Identify which cell holds the provided text, then report its (x, y) central coordinate. 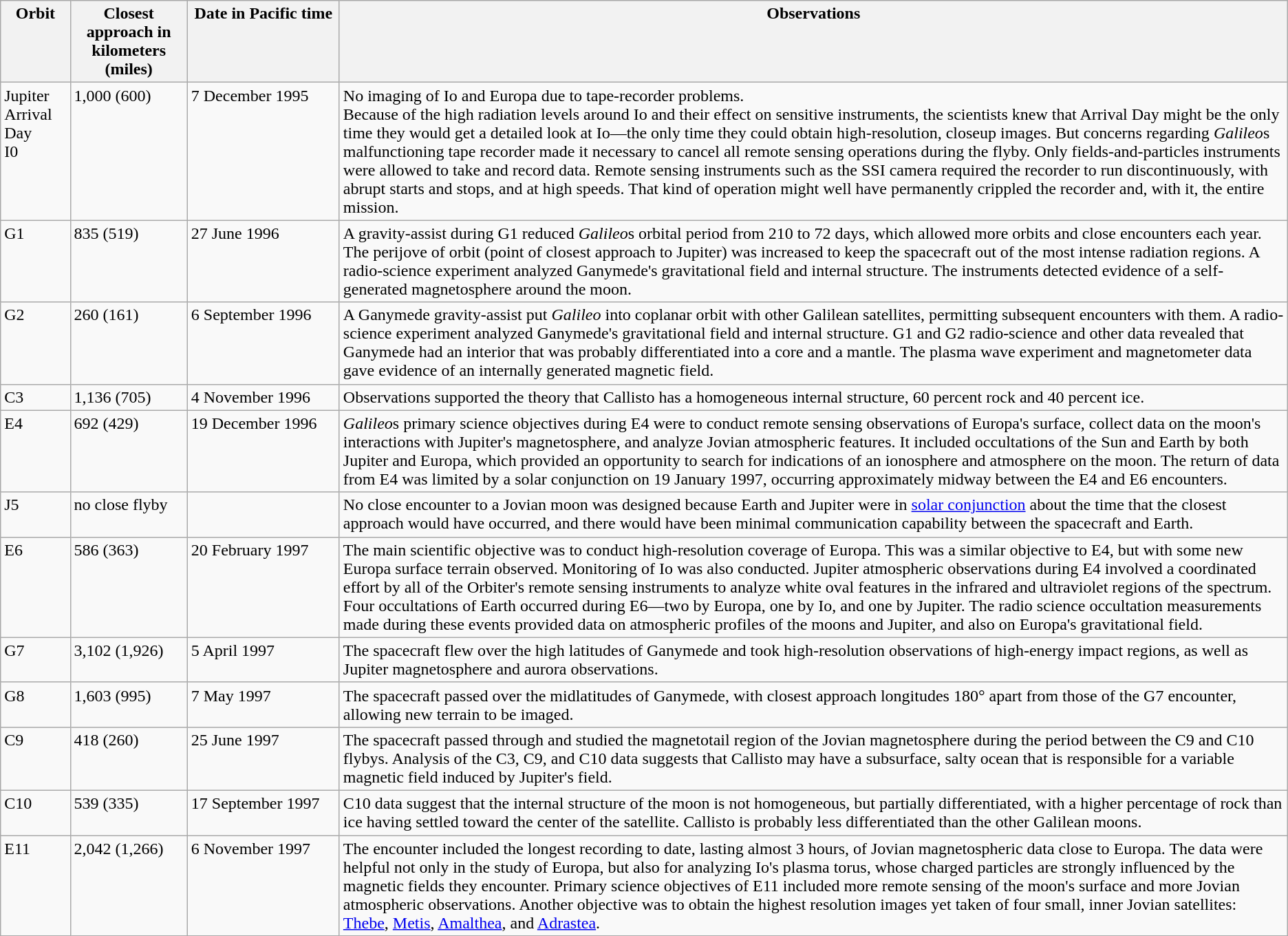
19 December 1996 (263, 451)
Observations (813, 41)
6 September 1996 (263, 343)
Jupiter Arrival DayI0 (36, 151)
Date in Pacific time (263, 41)
3,102 (1,926) (129, 659)
E6 (36, 587)
17 September 1997 (263, 812)
260 (161) (129, 343)
Orbit (36, 41)
G2 (36, 343)
835 (519) (129, 262)
25 June 1997 (263, 758)
E11 (36, 886)
E4 (36, 451)
5 April 1997 (263, 659)
692 (429) (129, 451)
586 (363) (129, 587)
418 (260) (129, 758)
20 February 1997 (263, 587)
7 May 1997 (263, 705)
C10 (36, 812)
Closest approach in kilometers (miles) (129, 41)
G8 (36, 705)
1,000 (600) (129, 151)
7 December 1995 (263, 151)
27 June 1996 (263, 262)
4 November 1996 (263, 397)
C9 (36, 758)
1,603 (995) (129, 705)
2,042 (1,266) (129, 886)
G1 (36, 262)
G7 (36, 659)
539 (335) (129, 812)
J5 (36, 515)
no close flyby (129, 515)
C3 (36, 397)
Observations supported the theory that Callisto has a homogeneous internal structure, 60 percent rock and 40 percent ice. (813, 397)
1,136 (705) (129, 397)
6 November 1997 (263, 886)
